Detect which cell encompasses the target text, then output its (x, y) center coordinate. 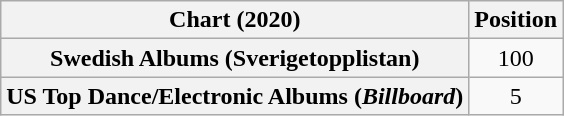
Chart (2020) (235, 20)
Swedish Albums (Sverigetopplistan) (235, 58)
5 (516, 96)
100 (516, 58)
US Top Dance/Electronic Albums (Billboard) (235, 96)
Position (516, 20)
